Output the [X, Y] coordinate of the center of the cell containing the given text.  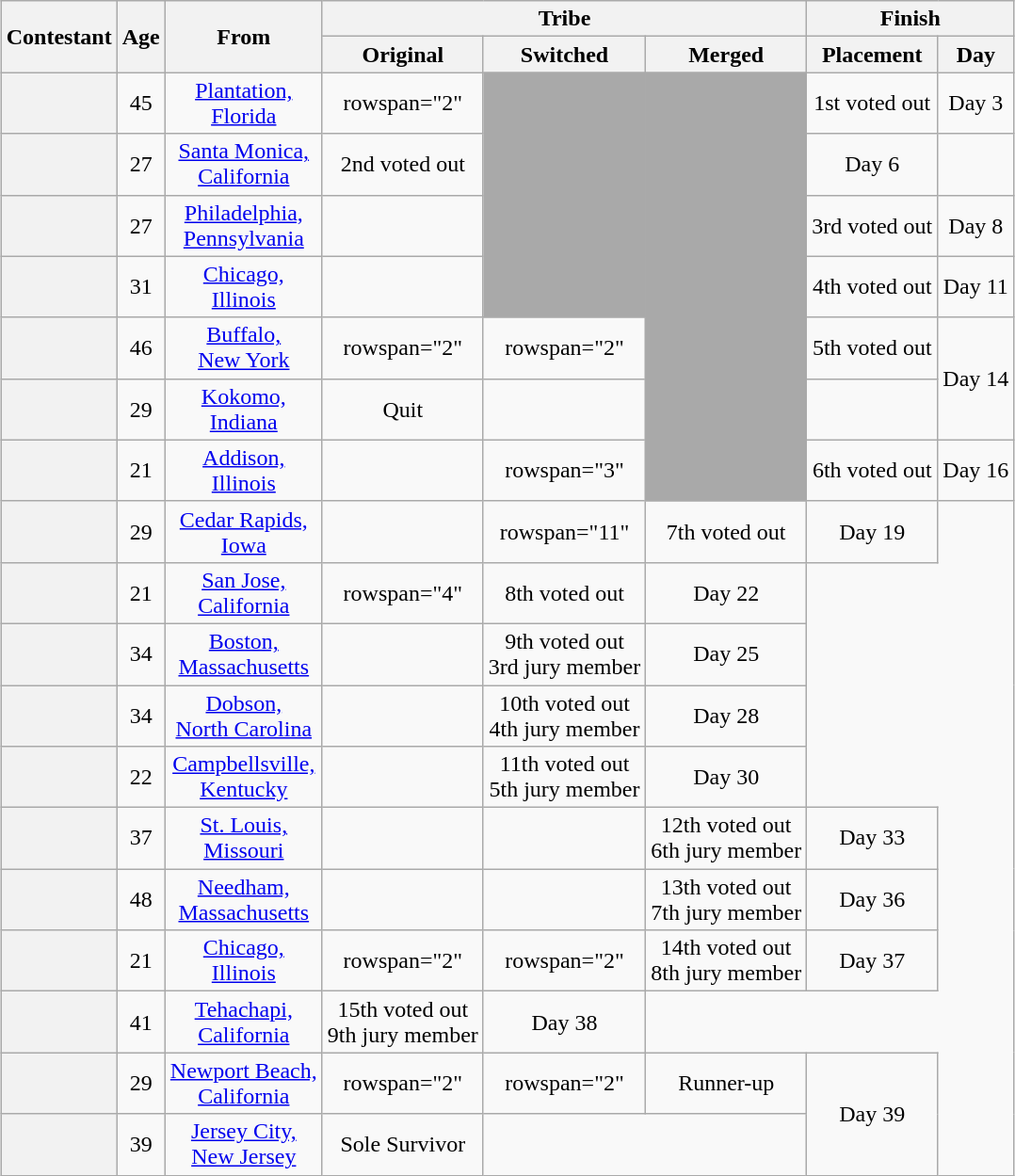
Sole Survivor [403, 1145]
Campbellsville,Kentucky [243, 778]
Day 19 [872, 531]
Day 36 [872, 900]
Day 3 [975, 104]
Buffalo,New York [243, 348]
31 [141, 286]
10th voted out4th jury member [564, 716]
Finish [910, 19]
Placement [872, 55]
9th voted out3rd jury member [564, 653]
Kokomo,Indiana [243, 409]
Day 8 [975, 226]
15th voted out9th jury member [403, 1023]
Day 37 [872, 960]
Tehachapi,California [243, 1023]
St. Louis,Missouri [243, 838]
San Jose,California [243, 593]
From [243, 37]
Santa Monica,California [243, 164]
Day 6 [872, 164]
Jersey City,New Jersey [243, 1145]
Day 28 [727, 716]
Day 33 [872, 838]
48 [141, 900]
Day 11 [975, 286]
Day 38 [564, 1023]
Contestant [58, 37]
45 [141, 104]
rowspan="11" [564, 531]
Tribe [564, 19]
Day 14 [975, 379]
12th voted out6th jury member [727, 838]
Day 30 [727, 778]
Newport Beach,California [243, 1083]
3rd voted out [872, 226]
Quit [403, 409]
Switched [564, 55]
Age [141, 37]
1st voted out [872, 104]
14th voted out8th jury member [727, 960]
Plantation,Florida [243, 104]
41 [141, 1023]
2nd voted out [403, 164]
Cedar Rapids,Iowa [243, 531]
Day 16 [975, 471]
Merged [727, 55]
Day 22 [727, 593]
5th voted out [872, 348]
4th voted out [872, 286]
Dobson,North Carolina [243, 716]
22 [141, 778]
rowspan="3" [564, 471]
Boston,Massachusetts [243, 653]
Day 39 [872, 1114]
13th voted out7th jury member [727, 900]
Addison,Illinois [243, 471]
39 [141, 1145]
11th voted out5th jury member [564, 778]
Original [403, 55]
37 [141, 838]
Philadelphia,Pennsylvania [243, 226]
Day 25 [727, 653]
8th voted out [564, 593]
7th voted out [727, 531]
46 [141, 348]
Runner-up [727, 1083]
6th voted out [872, 471]
Needham,Massachusetts [243, 900]
Day [975, 55]
rowspan="4" [403, 593]
